From the cell containing the given text, extract its center point as [x, y] coordinate. 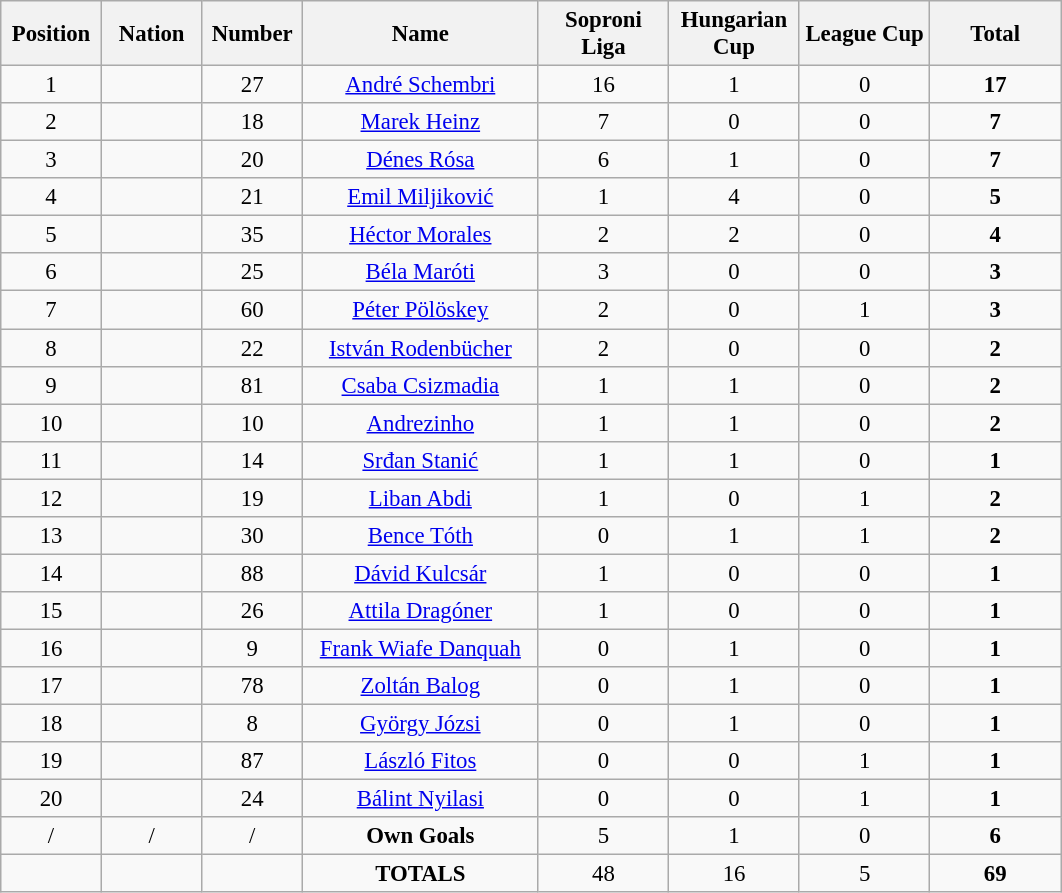
88 [252, 573]
Soproni Liga [604, 34]
Bence Tóth [421, 536]
League Cup [864, 34]
Csaba Csizmadia [421, 385]
Héctor Morales [421, 235]
24 [252, 799]
60 [252, 310]
André Schembri [421, 85]
11 [52, 460]
György Józsi [421, 724]
Marek Heinz [421, 122]
Position [52, 34]
Bálint Nyilasi [421, 799]
Dénes Rósa [421, 160]
48 [604, 874]
Liban Abdi [421, 498]
Nation [152, 34]
Frank Wiafe Danquah [421, 648]
Srđan Stanić [421, 460]
Hungarian Cup [734, 34]
TOTALS [421, 874]
Own Goals [421, 836]
78 [252, 686]
Péter Pölöskey [421, 310]
27 [252, 85]
21 [252, 197]
Total [996, 34]
László Fitos [421, 761]
Andrezinho [421, 423]
15 [52, 611]
12 [52, 498]
25 [252, 273]
35 [252, 235]
Béla Maróti [421, 273]
13 [52, 536]
87 [252, 761]
Zoltán Balog [421, 686]
Attila Dragóner [421, 611]
26 [252, 611]
Dávid Kulcsár [421, 573]
Number [252, 34]
81 [252, 385]
22 [252, 348]
Emil Miljiković [421, 197]
30 [252, 536]
69 [996, 874]
Name [421, 34]
István Rodenbücher [421, 348]
